Search for the cell housing the specified text and yield its [x, y] center coordinate. 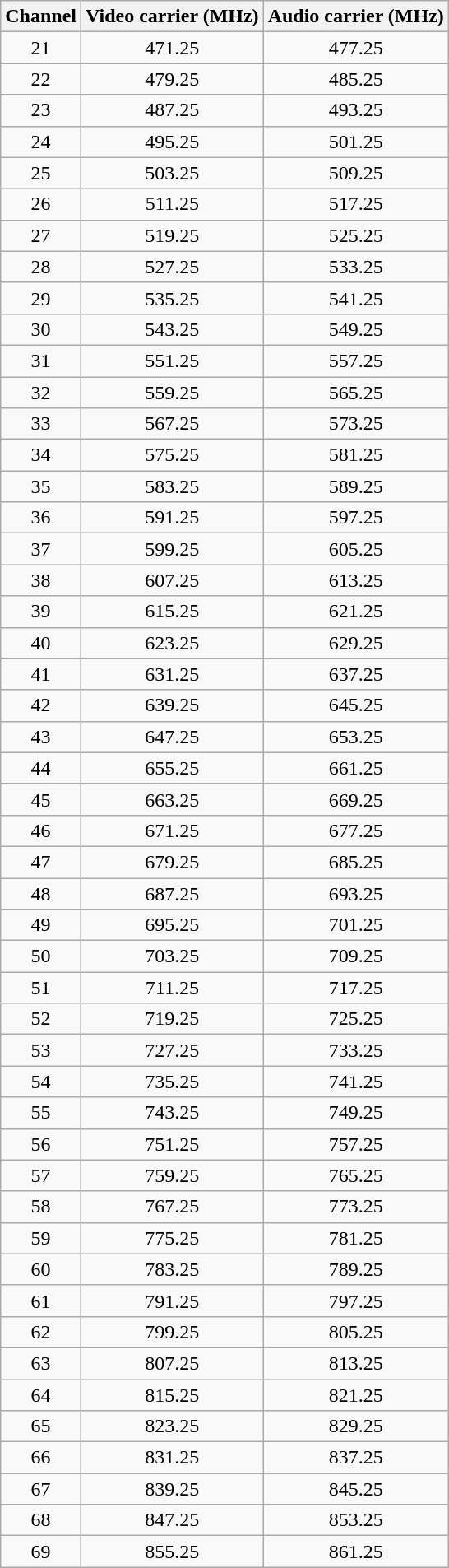
493.25 [355, 110]
60 [41, 1269]
663.25 [173, 799]
46 [41, 831]
775.25 [173, 1238]
54 [41, 1082]
613.25 [355, 580]
781.25 [355, 1238]
525.25 [355, 235]
605.25 [355, 549]
741.25 [355, 1082]
799.25 [173, 1332]
517.25 [355, 204]
23 [41, 110]
63 [41, 1363]
631.25 [173, 674]
733.25 [355, 1050]
38 [41, 580]
615.25 [173, 612]
717.25 [355, 988]
565.25 [355, 393]
671.25 [173, 831]
28 [41, 267]
647.25 [173, 737]
559.25 [173, 393]
Audio carrier (MHz) [355, 16]
853.25 [355, 1520]
597.25 [355, 518]
33 [41, 424]
535.25 [173, 298]
743.25 [173, 1113]
68 [41, 1520]
26 [41, 204]
757.25 [355, 1144]
55 [41, 1113]
821.25 [355, 1395]
621.25 [355, 612]
791.25 [173, 1300]
589.25 [355, 486]
709.25 [355, 956]
711.25 [173, 988]
503.25 [173, 173]
581.25 [355, 455]
687.25 [173, 893]
701.25 [355, 925]
637.25 [355, 674]
773.25 [355, 1207]
37 [41, 549]
661.25 [355, 768]
62 [41, 1332]
693.25 [355, 893]
797.25 [355, 1300]
49 [41, 925]
583.25 [173, 486]
66 [41, 1458]
57 [41, 1175]
719.25 [173, 1019]
29 [41, 298]
511.25 [173, 204]
41 [41, 674]
629.25 [355, 643]
527.25 [173, 267]
36 [41, 518]
703.25 [173, 956]
823.25 [173, 1426]
509.25 [355, 173]
22 [41, 79]
31 [41, 361]
51 [41, 988]
607.25 [173, 580]
679.25 [173, 862]
43 [41, 737]
759.25 [173, 1175]
21 [41, 48]
519.25 [173, 235]
50 [41, 956]
35 [41, 486]
47 [41, 862]
24 [41, 142]
861.25 [355, 1552]
845.25 [355, 1489]
815.25 [173, 1395]
56 [41, 1144]
471.25 [173, 48]
735.25 [173, 1082]
39 [41, 612]
541.25 [355, 298]
501.25 [355, 142]
58 [41, 1207]
42 [41, 705]
645.25 [355, 705]
813.25 [355, 1363]
549.25 [355, 329]
829.25 [355, 1426]
831.25 [173, 1458]
623.25 [173, 643]
34 [41, 455]
45 [41, 799]
765.25 [355, 1175]
495.25 [173, 142]
479.25 [173, 79]
575.25 [173, 455]
591.25 [173, 518]
767.25 [173, 1207]
839.25 [173, 1489]
543.25 [173, 329]
685.25 [355, 862]
599.25 [173, 549]
Video carrier (MHz) [173, 16]
783.25 [173, 1269]
30 [41, 329]
695.25 [173, 925]
65 [41, 1426]
655.25 [173, 768]
669.25 [355, 799]
805.25 [355, 1332]
639.25 [173, 705]
52 [41, 1019]
69 [41, 1552]
847.25 [173, 1520]
567.25 [173, 424]
40 [41, 643]
485.25 [355, 79]
48 [41, 893]
789.25 [355, 1269]
487.25 [173, 110]
44 [41, 768]
551.25 [173, 361]
61 [41, 1300]
749.25 [355, 1113]
727.25 [173, 1050]
64 [41, 1395]
53 [41, 1050]
67 [41, 1489]
677.25 [355, 831]
855.25 [173, 1552]
533.25 [355, 267]
477.25 [355, 48]
32 [41, 393]
557.25 [355, 361]
27 [41, 235]
59 [41, 1238]
725.25 [355, 1019]
573.25 [355, 424]
25 [41, 173]
751.25 [173, 1144]
653.25 [355, 737]
807.25 [173, 1363]
Channel [41, 16]
837.25 [355, 1458]
